Search for the cell housing the specified text and yield its [x, y] center coordinate. 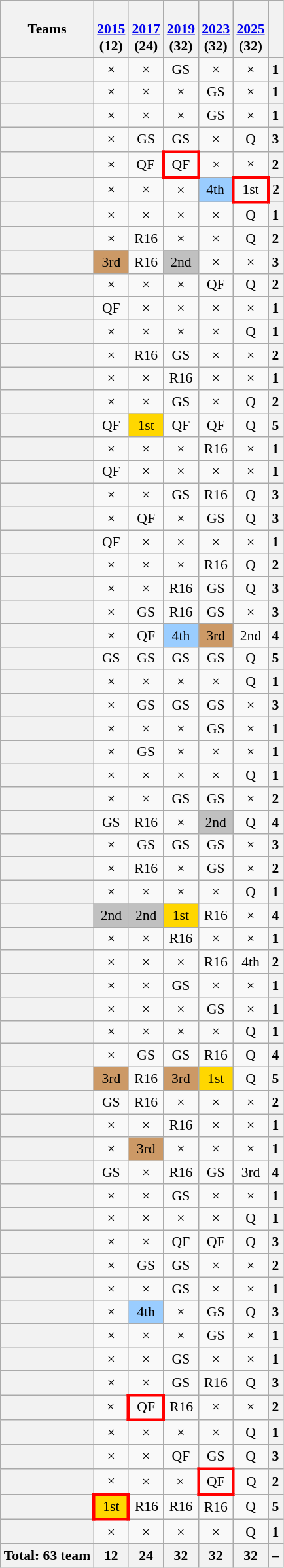
– [275, 1556]
2025(32) [250, 29]
2017(24) [145, 29]
Total: 63 team [47, 1556]
2019(32) [181, 29]
Teams [47, 29]
12 [111, 1556]
2023(32) [216, 29]
2015(12) [111, 29]
24 [145, 1556]
